Locate the cell with the specified text and output its (X, Y) center coordinate. 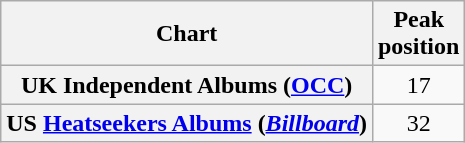
Chart (187, 34)
Peakposition (418, 34)
32 (418, 123)
US Heatseekers Albums (Billboard) (187, 123)
UK Independent Albums (OCC) (187, 85)
17 (418, 85)
